Locate the cell with the specified text and output its [x, y] center coordinate. 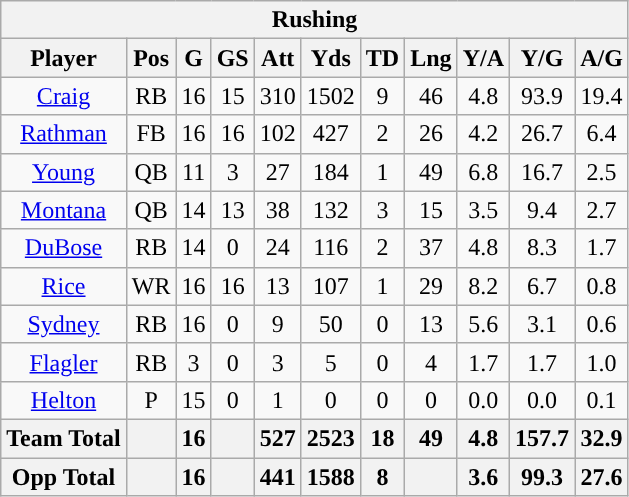
FB [151, 134]
11 [194, 172]
6.8 [483, 172]
Helton [64, 400]
1502 [330, 96]
Lng [431, 58]
0.1 [602, 400]
102 [278, 134]
1.0 [602, 362]
0.6 [602, 324]
32.9 [602, 438]
Player [64, 58]
GS [232, 58]
Y/G [542, 58]
26 [431, 134]
441 [278, 477]
8.2 [483, 286]
46 [431, 96]
TD [382, 58]
116 [330, 248]
4 [431, 362]
5.6 [483, 324]
50 [330, 324]
Y/A [483, 58]
4.2 [483, 134]
310 [278, 96]
99.3 [542, 477]
2.5 [602, 172]
3.6 [483, 477]
19.4 [602, 96]
2.7 [602, 210]
8 [382, 477]
Opp Total [64, 477]
Pos [151, 58]
93.9 [542, 96]
Team Total [64, 438]
157.7 [542, 438]
Young [64, 172]
9.4 [542, 210]
29 [431, 286]
6.4 [602, 134]
132 [330, 210]
27.6 [602, 477]
Sydney [64, 324]
427 [330, 134]
8.3 [542, 248]
107 [330, 286]
16.7 [542, 172]
27 [278, 172]
DuBose [64, 248]
2523 [330, 438]
24 [278, 248]
Craig [64, 96]
3.5 [483, 210]
38 [278, 210]
0.8 [602, 286]
G [194, 58]
6.7 [542, 286]
Yds [330, 58]
527 [278, 438]
37 [431, 248]
Flagler [64, 362]
18 [382, 438]
P [151, 400]
WR [151, 286]
26.7 [542, 134]
Rushing [315, 20]
3.1 [542, 324]
1588 [330, 477]
Rathman [64, 134]
184 [330, 172]
5 [330, 362]
Att [278, 58]
Rice [64, 286]
Montana [64, 210]
A/G [602, 58]
